Pinpoint the cell where the given text exists, returning its [x, y] midpoint coordinate. 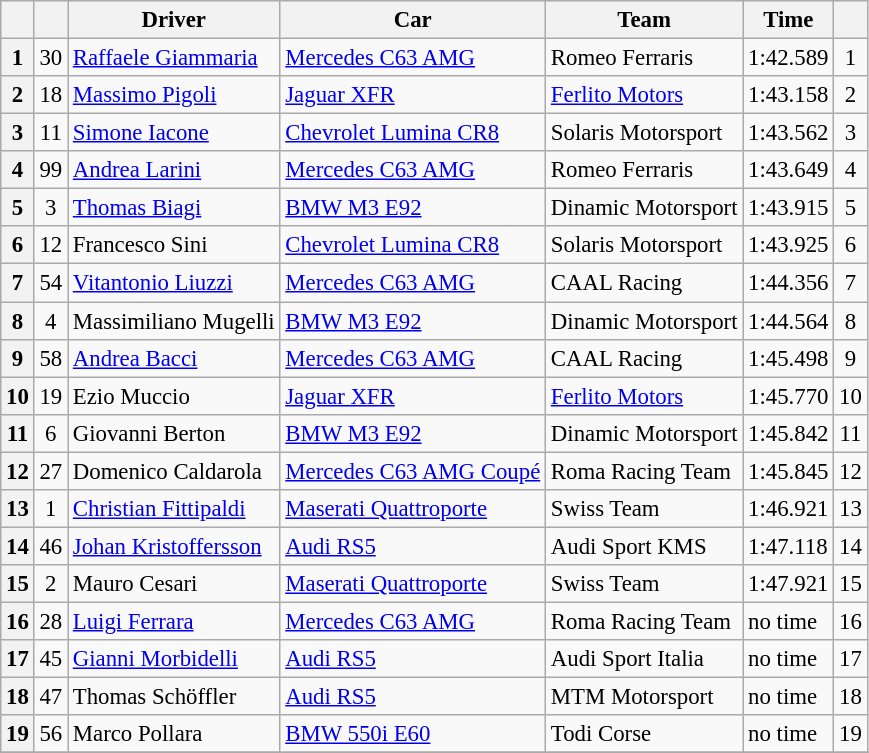
58 [50, 358]
1:45.498 [788, 358]
Team [644, 20]
56 [50, 734]
46 [50, 546]
MTM Motorsport [644, 697]
1:43.915 [788, 208]
1:44.564 [788, 321]
Luigi Ferrara [174, 621]
Marco Pollara [174, 734]
Mauro Cesari [174, 584]
Massimiliano Mugelli [174, 321]
45 [50, 659]
Audi Sport KMS [644, 546]
BMW 550i E60 [413, 734]
Audi Sport Italia [644, 659]
Raffaele Giammaria [174, 58]
Johan Kristoffersson [174, 546]
Simone Iacone [174, 133]
Andrea Larini [174, 170]
1:43.158 [788, 95]
Thomas Schöffler [174, 697]
1:45.770 [788, 396]
Vitantonio Liuzzi [174, 283]
1:46.921 [788, 509]
1:45.842 [788, 433]
Andrea Bacci [174, 358]
1:47.921 [788, 584]
Giovanni Berton [174, 433]
Todi Corse [644, 734]
Christian Fittipaldi [174, 509]
Time [788, 20]
30 [50, 58]
Thomas Biagi [174, 208]
1:43.649 [788, 170]
28 [50, 621]
Massimo Pigoli [174, 95]
Francesco Sini [174, 245]
27 [50, 471]
99 [50, 170]
Domenico Caldarola [174, 471]
Ezio Muccio [174, 396]
Mercedes C63 AMG Coupé [413, 471]
Gianni Morbidelli [174, 659]
47 [50, 697]
1:44.356 [788, 283]
1:43.562 [788, 133]
Car [413, 20]
Driver [174, 20]
54 [50, 283]
1:43.925 [788, 245]
1:47.118 [788, 546]
1:45.845 [788, 471]
1:42.589 [788, 58]
